For the text-containing cell, return its midpoint in (X, Y) coordinate format. 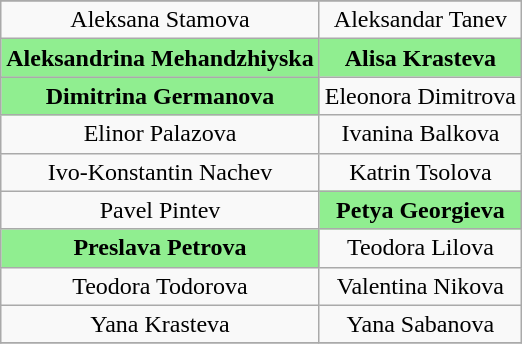
Dimitrina Germanova (160, 96)
Ivo-Konstantin Nachev (160, 172)
Yana Sabanova (420, 324)
Preslava Petrova (160, 248)
Ivanina Balkova (420, 134)
Valentina Nikova (420, 286)
Teodora Lilova (420, 248)
Teodora Todorova (160, 286)
Katrin Tsolova (420, 172)
Aleksandrina Mehandzhiyska (160, 58)
Petya Georgieva (420, 210)
Elinor Palazova (160, 134)
Aleksana Stamova (160, 20)
Yana Krasteva (160, 324)
Eleonora Dimitrova (420, 96)
Pavel Pintev (160, 210)
Aleksandar Tanev (420, 20)
Alisa Krasteva (420, 58)
